Scan for the cell matching the given text and deliver its (X, Y) coordinate at center. 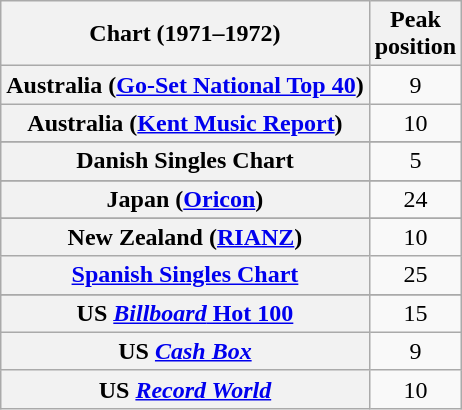
Japan (Oricon) (185, 199)
15 (415, 313)
Peakposition (415, 34)
US Record World (185, 389)
New Zealand (RIANZ) (185, 237)
Danish Singles Chart (185, 161)
US Cash Box (185, 351)
24 (415, 199)
5 (415, 161)
US Billboard Hot 100 (185, 313)
Chart (1971–1972) (185, 34)
Spanish Singles Chart (185, 275)
Australia (Go-Set National Top 40) (185, 85)
25 (415, 275)
Australia (Kent Music Report) (185, 123)
